Extract the (X, Y) coordinate from the center of the cell holding the provided text.  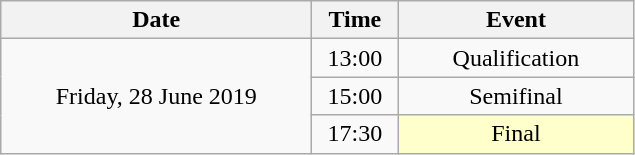
Semifinal (516, 96)
13:00 (355, 58)
17:30 (355, 134)
Final (516, 134)
Qualification (516, 58)
Friday, 28 June 2019 (156, 96)
Time (355, 20)
15:00 (355, 96)
Event (516, 20)
Date (156, 20)
